Scan for the cell matching the given text and deliver its [x, y] coordinate at center. 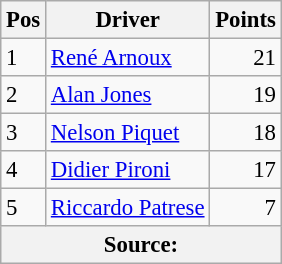
5 [24, 208]
17 [246, 170]
18 [246, 133]
Points [246, 20]
1 [24, 58]
Didier Pironi [128, 170]
Alan Jones [128, 95]
21 [246, 58]
Driver [128, 20]
René Arnoux [128, 58]
3 [24, 133]
2 [24, 95]
Riccardo Patrese [128, 208]
Pos [24, 20]
19 [246, 95]
Source: [141, 245]
7 [246, 208]
4 [24, 170]
Nelson Piquet [128, 133]
